Search for the cell housing the specified text and yield its [x, y] center coordinate. 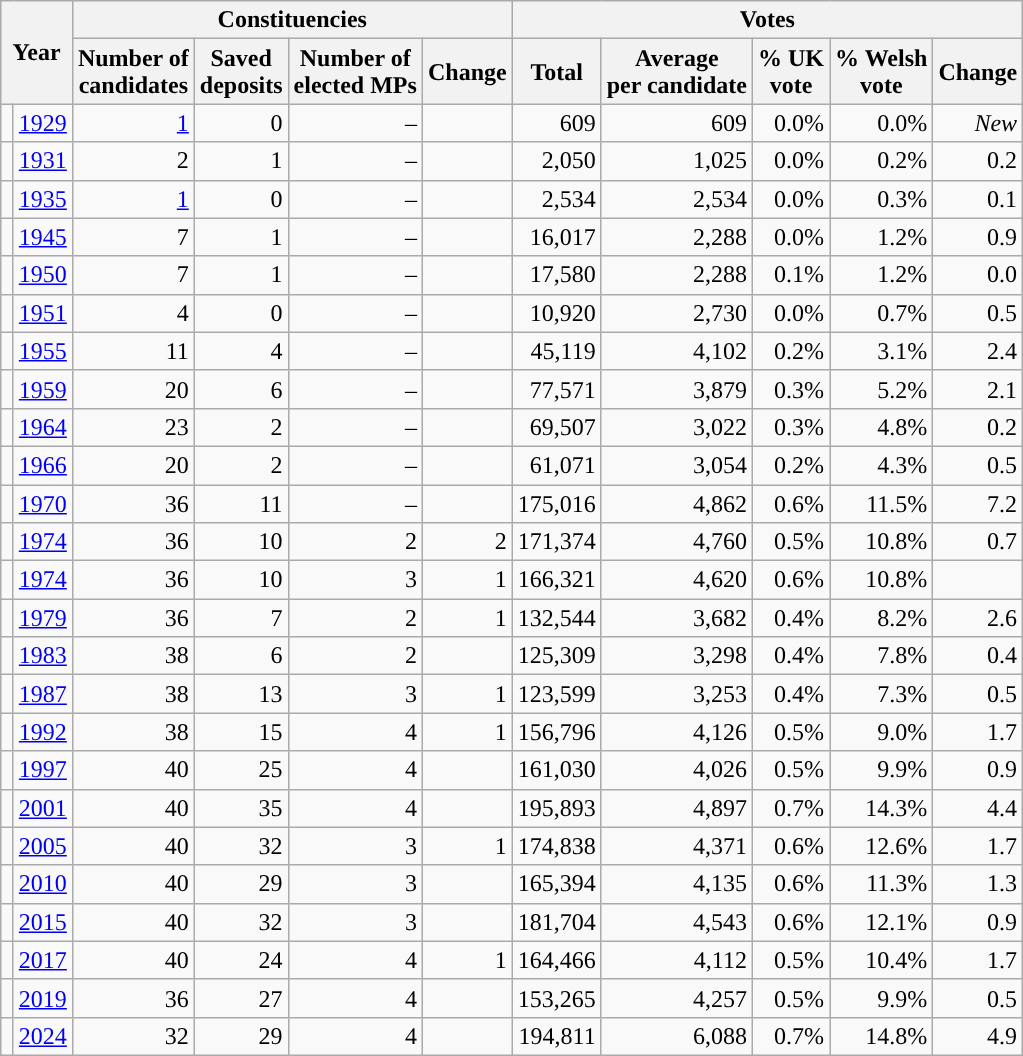
4,543 [676, 922]
13 [241, 694]
4.4 [978, 808]
77,571 [556, 389]
1959 [42, 389]
35 [241, 808]
45,119 [556, 351]
156,796 [556, 732]
4,135 [676, 884]
4,257 [676, 998]
0.1 [978, 199]
Averageper candidate [676, 72]
174,838 [556, 846]
4,371 [676, 846]
132,544 [556, 618]
0.7 [978, 542]
3.1% [882, 351]
3,054 [676, 465]
153,265 [556, 998]
2024 [42, 1036]
4,760 [676, 542]
1931 [42, 161]
1966 [42, 465]
3,253 [676, 694]
2005 [42, 846]
8.2% [882, 618]
2.1 [978, 389]
27 [241, 998]
123,599 [556, 694]
0.4 [978, 656]
3,879 [676, 389]
1935 [42, 199]
0.1% [792, 275]
6,088 [676, 1036]
195,893 [556, 808]
1964 [42, 427]
7.2 [978, 503]
Constituencies [292, 20]
1979 [42, 618]
25 [241, 770]
4,897 [676, 808]
1950 [42, 275]
1997 [42, 770]
3,298 [676, 656]
10,920 [556, 313]
23 [133, 427]
125,309 [556, 656]
2.4 [978, 351]
0.0 [978, 275]
1970 [42, 503]
7.3% [882, 694]
9.0% [882, 732]
4.8% [882, 427]
24 [241, 960]
3,022 [676, 427]
2,730 [676, 313]
2010 [42, 884]
Votes [767, 20]
161,030 [556, 770]
Number ofcandidates [133, 72]
4,126 [676, 732]
1992 [42, 732]
Year [37, 52]
4,026 [676, 770]
2017 [42, 960]
1.3 [978, 884]
Total [556, 72]
4,112 [676, 960]
2001 [42, 808]
69,507 [556, 427]
2019 [42, 998]
4.9 [978, 1036]
12.1% [882, 922]
181,704 [556, 922]
1955 [42, 351]
4.3% [882, 465]
Number ofelected MPs [355, 72]
4,102 [676, 351]
7.8% [882, 656]
1951 [42, 313]
% UKvote [792, 72]
3,682 [676, 618]
175,016 [556, 503]
14.3% [882, 808]
1929 [42, 123]
Saveddeposits [241, 72]
1,025 [676, 161]
2015 [42, 922]
1945 [42, 237]
11.3% [882, 884]
194,811 [556, 1036]
11.5% [882, 503]
14.8% [882, 1036]
165,394 [556, 884]
171,374 [556, 542]
4,862 [676, 503]
% Welshvote [882, 72]
10.4% [882, 960]
2,050 [556, 161]
15 [241, 732]
164,466 [556, 960]
12.6% [882, 846]
1983 [42, 656]
New [978, 123]
61,071 [556, 465]
16,017 [556, 237]
4,620 [676, 580]
5.2% [882, 389]
166,321 [556, 580]
1987 [42, 694]
17,580 [556, 275]
2.6 [978, 618]
